Extract the (x, y) coordinate from the center of the cell holding the provided text.  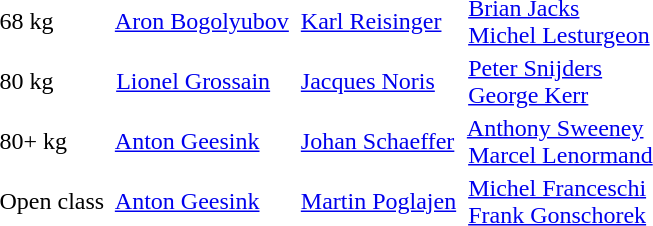
Lionel Grossain (200, 82)
Johan Schaeffer (375, 142)
Anton Geesink (200, 142)
Jacques Noris (375, 82)
